For the text-containing cell, return its midpoint in [X, Y] coordinate format. 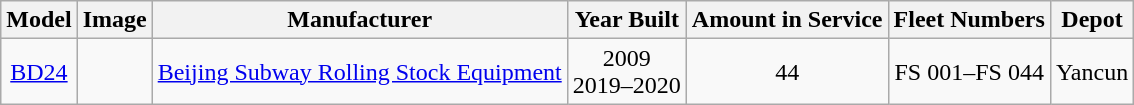
FS 001–FS 044 [969, 72]
Year Built [626, 20]
Manufacturer [360, 20]
Yancun [1092, 72]
20092019–2020 [626, 72]
Image [114, 20]
Model [39, 20]
Depot [1092, 20]
44 [787, 72]
Amount in Service [787, 20]
Beijing Subway Rolling Stock Equipment [360, 72]
BD24 [39, 72]
Fleet Numbers [969, 20]
